From the cell containing the given text, extract its center point as [x, y] coordinate. 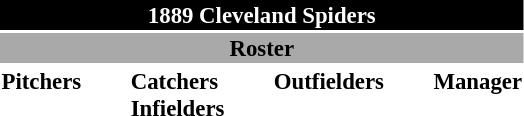
Roster [262, 48]
1889 Cleveland Spiders [262, 15]
